Pinpoint the cell where the given text exists, returning its [X, Y] midpoint coordinate. 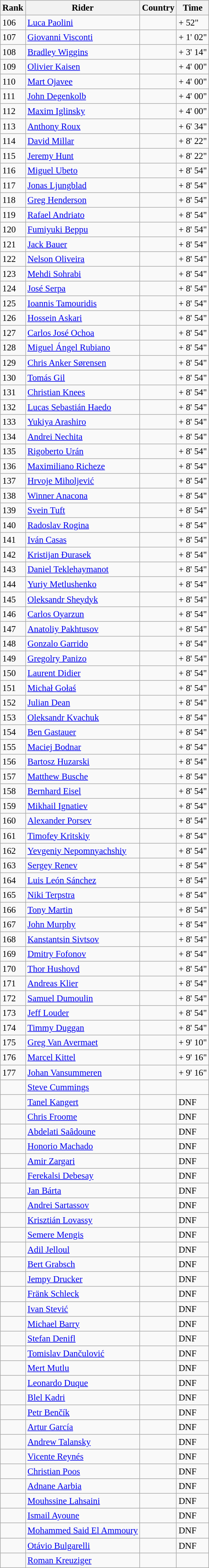
131 [13, 392]
Andrew Talansky [83, 1442]
Yuriy Metlushenko [83, 584]
Steve Cummings [83, 1087]
Yukiya Arashiro [83, 422]
Olivier Kaisen [83, 67]
141 [13, 540]
125 [13, 304]
117 [13, 185]
Chris Froome [83, 1117]
Timofey Kritskiy [83, 836]
158 [13, 791]
148 [13, 643]
133 [13, 422]
Iván Casas [83, 540]
163 [13, 865]
Christian Poos [83, 1472]
157 [13, 777]
Hossein Askari [83, 318]
Otávio Bulgarelli [83, 1546]
Maxim Iglinsky [83, 111]
Andrei Nechita [83, 437]
168 [13, 939]
Jack Bauer [83, 244]
Tanel Kangert [83, 1102]
Andreas Klier [83, 984]
Fränk Schleck [83, 1294]
Jeff Louder [83, 1013]
106 [13, 23]
Jempy Drucker [83, 1279]
Maciej Bodnar [83, 747]
Luis León Sánchez [83, 880]
Marcel Kittel [83, 1058]
Ismail Ayoune [83, 1516]
+ 3' 14" [192, 52]
Abdelati Saâdoune [83, 1131]
Hrvoje Miholjević [83, 481]
161 [13, 836]
Mart Ojavee [83, 82]
Niki Terpstra [83, 895]
154 [13, 732]
Kristijan Đurasek [83, 555]
Svein Tuft [83, 510]
José Serpa [83, 289]
122 [13, 259]
Stefan Denifl [83, 1338]
127 [13, 333]
175 [13, 1043]
119 [13, 215]
Fumiyuki Beppu [83, 230]
173 [13, 1013]
121 [13, 244]
153 [13, 717]
152 [13, 703]
Jeremy Hunt [83, 156]
Gonzalo Garrido [83, 643]
Gregolry Panizo [83, 658]
Time [192, 8]
Jonas Ljungblad [83, 185]
147 [13, 629]
129 [13, 363]
+ 9' 10" [192, 1043]
Bernhard Eisel [83, 791]
Ivan Stević [83, 1309]
Andrei Sartassov [83, 1205]
Michael Barry [83, 1324]
107 [13, 37]
+ 1' 02" [192, 37]
108 [13, 52]
Greg Van Avermaet [83, 1043]
Giovanni Visconti [83, 37]
113 [13, 126]
Anthony Roux [83, 126]
166 [13, 910]
162 [13, 851]
169 [13, 954]
Miguel Ubeto [83, 170]
Dmitry Fofonov [83, 954]
Samuel Dumoulin [83, 999]
177 [13, 1072]
Artur García [83, 1427]
Honorio Machado [83, 1146]
Matthew Busche [83, 777]
172 [13, 999]
Nelson Oliveira [83, 259]
Mouhssine Lahsaini [83, 1501]
110 [13, 82]
Krisztián Lovassy [83, 1220]
120 [13, 230]
Timmy Duggan [83, 1028]
Mikhail Ignatiev [83, 806]
137 [13, 481]
Mert Mutlu [83, 1368]
Johan Vansummeren [83, 1072]
Daniel Teklehaymanot [83, 570]
Julian Dean [83, 703]
Radoslav Rogina [83, 525]
118 [13, 200]
+ 52" [192, 23]
Petr Benčík [83, 1412]
115 [13, 156]
128 [13, 348]
149 [13, 658]
John Degenkolb [83, 96]
Ben Gastauer [83, 732]
Carlos José Ochoa [83, 333]
Jan Bárta [83, 1190]
160 [13, 821]
Adil Jelloul [83, 1250]
Blel Kadri [83, 1398]
Anatoliy Pakhtusov [83, 629]
170 [13, 969]
Chris Anker Sørensen [83, 363]
Tony Martin [83, 910]
Maximiliano Richeze [83, 466]
+ 6' 34" [192, 126]
126 [13, 318]
123 [13, 274]
114 [13, 141]
Vicente Reynés [83, 1457]
144 [13, 584]
Adnane Aarbia [83, 1486]
Country [158, 8]
Rider [83, 8]
Luca Paolini [83, 23]
Leonardo Duque [83, 1383]
Oleksandr Sheydyk [83, 599]
Bartosz Huzarski [83, 762]
135 [13, 451]
111 [13, 96]
165 [13, 895]
Winner Anacona [83, 496]
145 [13, 599]
Sergey Renev [83, 865]
Greg Henderson [83, 200]
Rigoberto Urán [83, 451]
Kanstantsin Sivtsov [83, 939]
138 [13, 496]
150 [13, 673]
167 [13, 925]
174 [13, 1028]
164 [13, 880]
136 [13, 466]
155 [13, 747]
Alexander Porsev [83, 821]
Tomás Gil [83, 378]
Thor Hushovd [83, 969]
139 [13, 510]
Tomislav Dančulović [83, 1353]
140 [13, 525]
176 [13, 1058]
Ferekalsi Debesay [83, 1176]
151 [13, 688]
Laurent Didier [83, 673]
Amir Zargari [83, 1161]
Bradley Wiggins [83, 52]
146 [13, 614]
Mehdi Sohrabi [83, 274]
109 [13, 67]
Mohammed Said El Ammoury [83, 1531]
156 [13, 762]
116 [13, 170]
124 [13, 289]
David Millar [83, 141]
Michał Gołaś [83, 688]
Ioannis Tamouridis [83, 304]
Carlos Oyarzun [83, 614]
Rafael Andriato [83, 215]
134 [13, 437]
171 [13, 984]
130 [13, 378]
143 [13, 570]
Lucas Sebastián Haedo [83, 407]
Miguel Ángel Rubiano [83, 348]
159 [13, 806]
Oleksandr Kvachuk [83, 717]
132 [13, 407]
Roman Kreuziger [83, 1560]
112 [13, 111]
142 [13, 555]
Semere Mengis [83, 1235]
John Murphy [83, 925]
Rank [13, 8]
Yevgeniy Nepomnyachshiy [83, 851]
Christian Knees [83, 392]
Bert Grabsch [83, 1264]
